For the text-containing cell, return its midpoint in [x, y] coordinate format. 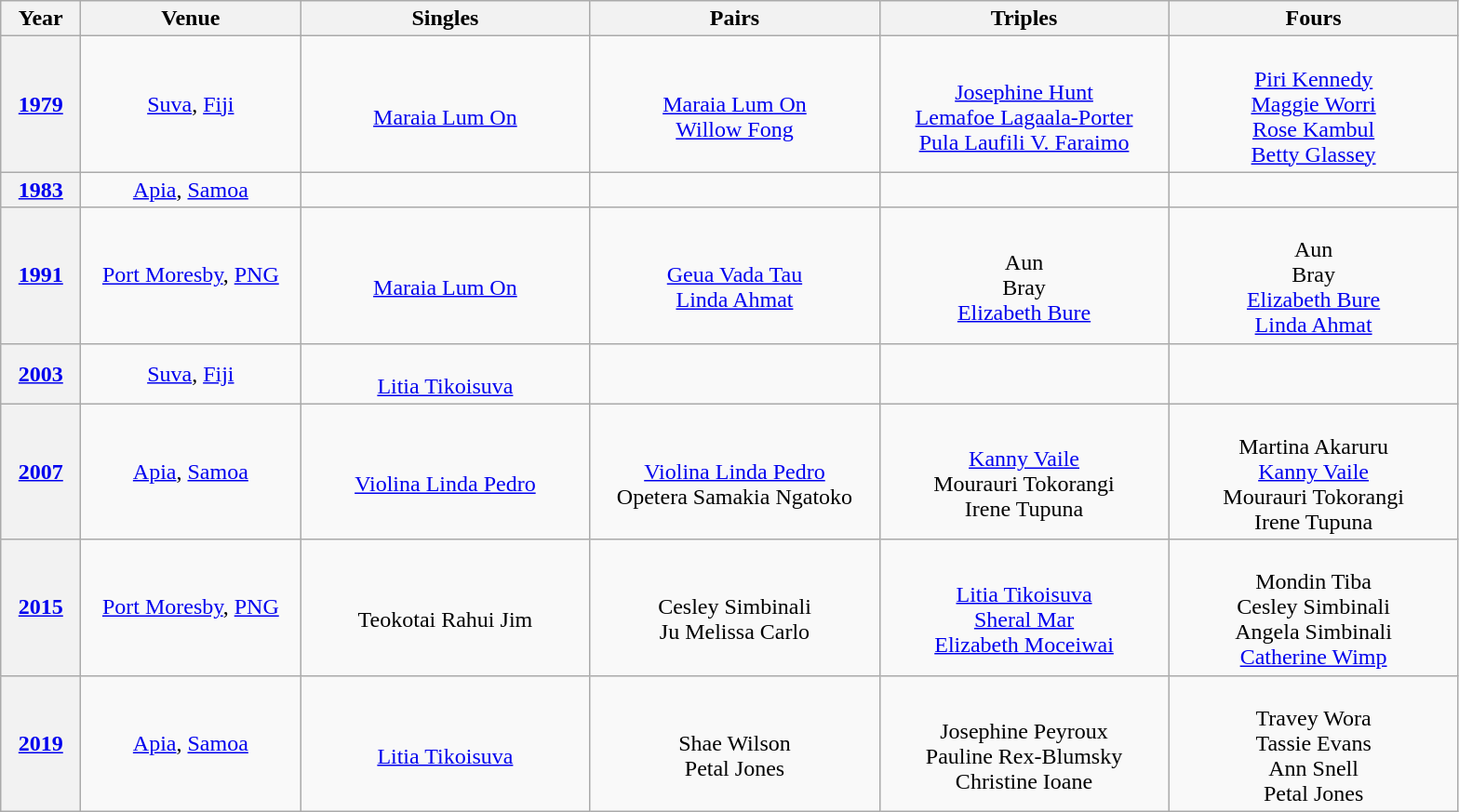
Mondin TibaCesley SimbinaliAngela SimbinaliCatherine Wimp [1314, 607]
Litia TikoisuvaSheral MarElizabeth Moceiwai [1024, 607]
Travey WoraTassie EvansAnn SnellPetal Jones [1314, 743]
2015 [41, 607]
Shae WilsonPetal Jones [735, 743]
1991 [41, 275]
Piri KennedyMaggie WorriRose KambulBetty Glassey [1314, 104]
2003 [41, 374]
Pairs [735, 19]
2019 [41, 743]
1983 [41, 190]
2007 [41, 472]
Teokotai Rahui Jim [445, 607]
Kanny VaileMourauri TokorangiIrene Tupuna [1024, 472]
Geua Vada TauLinda Ahmat [735, 275]
Violina Linda Pedro [445, 472]
Year [41, 19]
Fours [1314, 19]
Cesley SimbinaliJu Melissa Carlo [735, 607]
Josephine PeyrouxPauline Rex-Blumsky Christine Ioane [1024, 743]
Singles [445, 19]
Maraia Lum OnWillow Fong [735, 104]
1979 [41, 104]
Violina Linda PedroOpetera Samakia Ngatoko [735, 472]
Triples [1024, 19]
AunBrayElizabeth BureLinda Ahmat [1314, 275]
AunBrayElizabeth Bure [1024, 275]
Martina AkaruruKanny VaileMourauri TokorangiIrene Tupuna [1314, 472]
Venue [191, 19]
Josephine HuntLemafoe Lagaala-PorterPula Laufili V. Faraimo [1024, 104]
